Search for the cell housing the specified text and yield its (X, Y) center coordinate. 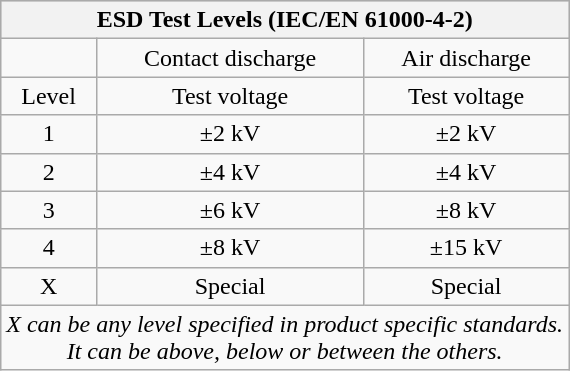
4 (49, 248)
X (49, 286)
2 (49, 172)
±15 kV (466, 248)
1 (49, 134)
X can be any level specified in product specific standards. It can be above, below or between the others. (285, 338)
Level (49, 96)
Contact discharge (230, 58)
3 (49, 210)
Air discharge (466, 58)
±6 kV (230, 210)
ESD Test Levels (IEC/EN 61000-4-2) (285, 20)
